Provide the [X, Y] coordinate of the cell's center where the given text is located.  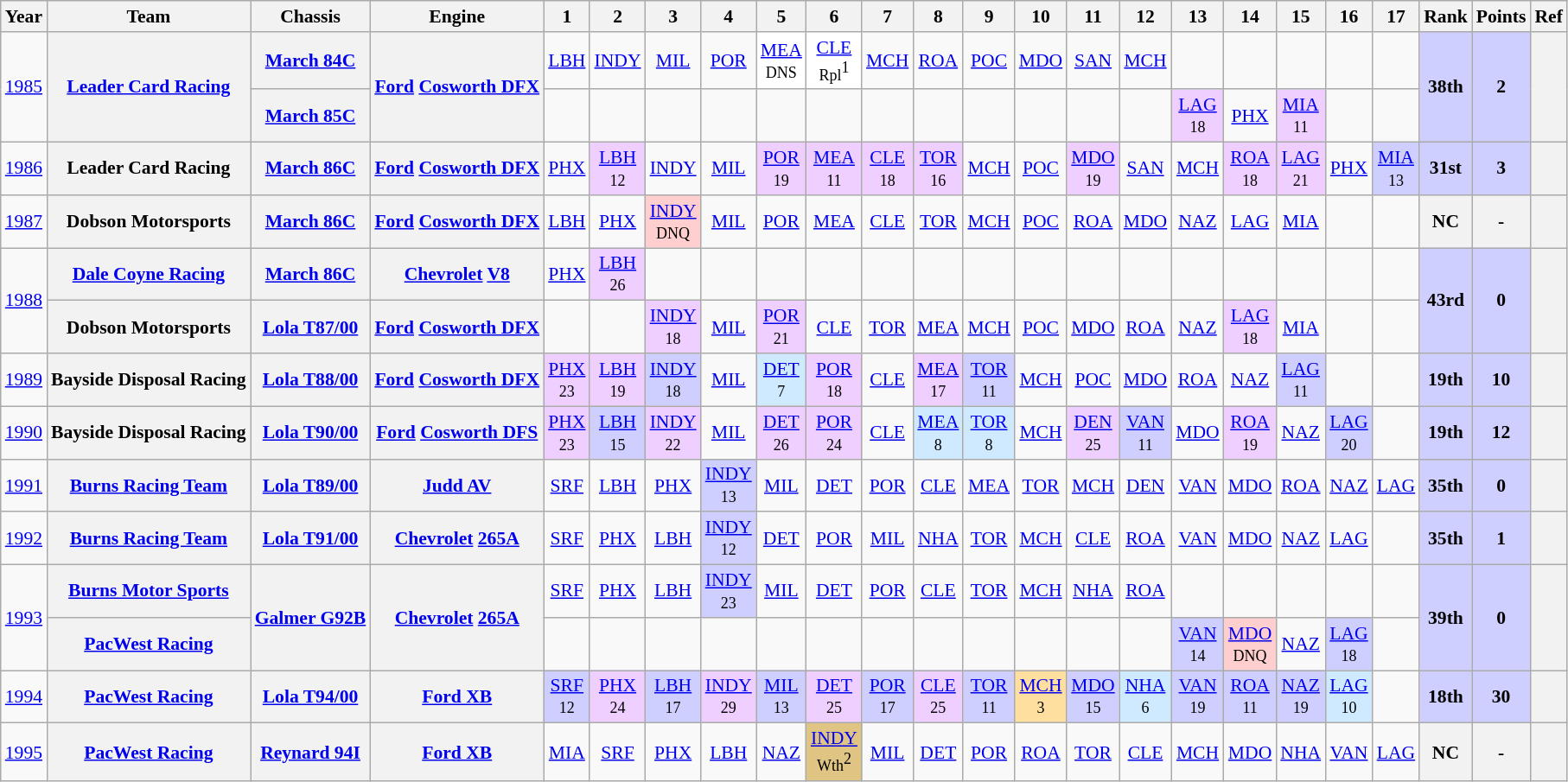
Ref [1548, 16]
ROA19 [1250, 432]
VAN19 [1198, 696]
LAG10 [1348, 696]
1990 [24, 432]
INDYWth2 [834, 752]
6 [834, 16]
MCH3 [1041, 696]
MIA11 [1300, 116]
MEA11 [834, 169]
INDY13 [729, 486]
INDY22 [673, 432]
4 [729, 16]
Year [24, 16]
Lola T94/00 [311, 696]
Judd AV [456, 486]
Chassis [311, 16]
31st [1445, 169]
TOR16 [938, 169]
MEA17 [938, 380]
1987 [24, 221]
DEN [1146, 486]
Reynard 94I [311, 752]
Points [1501, 16]
Ford Cosworth DFS [456, 432]
LBH19 [617, 380]
DET7 [781, 380]
POR24 [834, 432]
DET26 [781, 432]
PHX24 [617, 696]
ROA11 [1250, 696]
MEADNS [781, 60]
1985 [24, 87]
Rank [1445, 16]
March 85C [311, 116]
DEN25 [1093, 432]
NAZ19 [1300, 696]
39th [1445, 618]
8 [938, 16]
SRF12 [567, 696]
11 [1093, 16]
MDO15 [1093, 696]
LAG20 [1348, 432]
MIL13 [781, 696]
POR18 [834, 380]
Lola T91/00 [311, 539]
9 [989, 16]
1989 [24, 380]
17 [1396, 16]
1995 [24, 752]
POR19 [781, 169]
Lola T88/00 [311, 380]
Galmer G92B [311, 618]
CLE25 [938, 696]
16 [1348, 16]
Dale Coyne Racing [149, 275]
LAG11 [1300, 380]
CLE18 [887, 169]
MDO19 [1093, 169]
1994 [24, 696]
Lola T89/00 [311, 486]
Lola T90/00 [311, 432]
TOR8 [989, 432]
VAN14 [1198, 645]
LBH15 [617, 432]
18th [1445, 696]
INDYDNQ [673, 221]
Chevrolet V8 [456, 275]
NHA6 [1146, 696]
LAG21 [1300, 169]
1988 [24, 301]
LBH26 [617, 275]
INDY12 [729, 539]
1991 [24, 486]
Burns Motor Sports [149, 591]
ROA18 [1250, 169]
1992 [24, 539]
LBH12 [617, 169]
Lola T87/00 [311, 327]
13 [1198, 16]
14 [1250, 16]
DET25 [834, 696]
43rd [1445, 301]
1986 [24, 169]
Team [149, 16]
CLERpl1 [834, 60]
POR17 [887, 696]
15 [1300, 16]
38th [1445, 87]
MDODNQ [1250, 645]
INDY23 [729, 591]
POR21 [781, 327]
MIA13 [1396, 169]
5 [781, 16]
MEA8 [938, 432]
INDY29 [729, 696]
March 84C [311, 60]
1993 [24, 618]
7 [887, 16]
30 [1501, 696]
Engine [456, 16]
VAN11 [1146, 432]
LBH17 [673, 696]
